Locate the cell with the specified text and output its [X, Y] center coordinate. 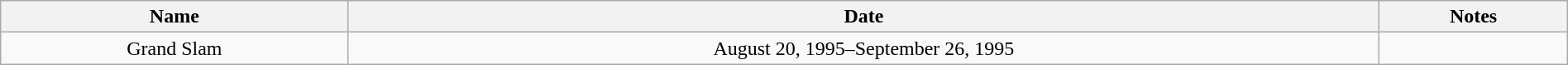
Date [863, 17]
August 20, 1995–September 26, 1995 [863, 48]
Name [174, 17]
Notes [1474, 17]
Grand Slam [174, 48]
